Detect which cell encompasses the target text, then output its [x, y] center coordinate. 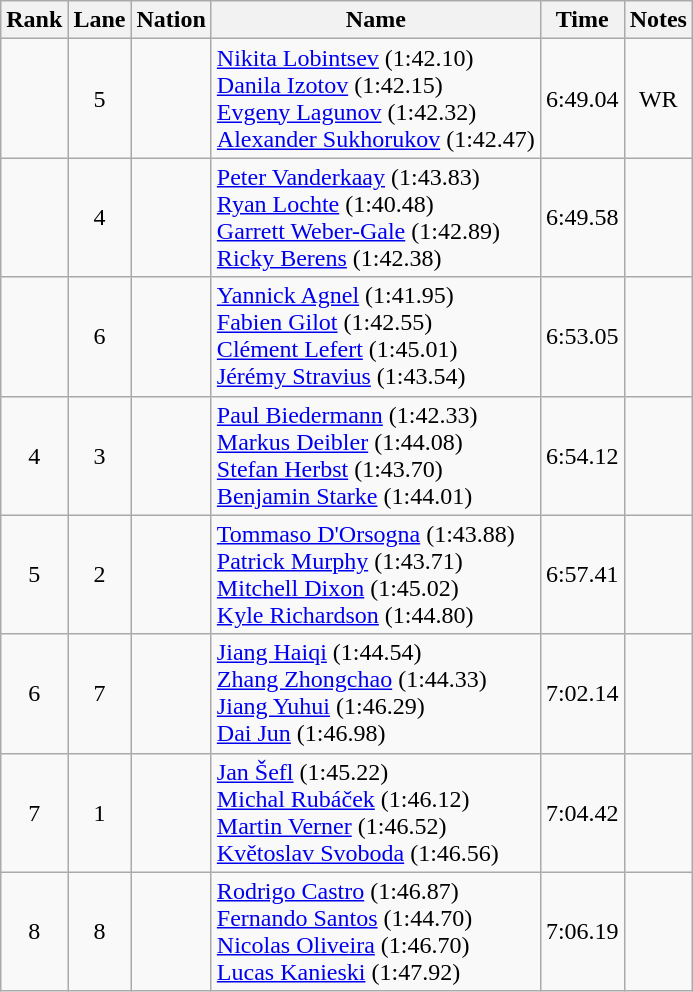
Nikita Lobintsev (1:42.10)Danila Izotov (1:42.15)Evgeny Lagunov (1:42.32)Alexander Sukhorukov (1:42.47) [376, 98]
Tommaso D'Orsogna (1:43.88)Patrick Murphy (1:43.71)Mitchell Dixon (1:45.02)Kyle Richardson (1:44.80) [376, 574]
6:49.58 [582, 218]
Jiang Haiqi (1:44.54)Zhang Zhongchao (1:44.33)Jiang Yuhui (1:46.29)Dai Jun (1:46.98) [376, 694]
6:53.05 [582, 336]
Peter Vanderkaay (1:43.83)Ryan Lochte (1:40.48)Garrett Weber-Gale (1:42.89)Ricky Berens (1:42.38) [376, 218]
Yannick Agnel (1:41.95)Fabien Gilot (1:42.55)Clément Lefert (1:45.01)Jérémy Stravius (1:43.54) [376, 336]
2 [100, 574]
7:04.42 [582, 812]
Lane [100, 20]
7:02.14 [582, 694]
Time [582, 20]
6:54.12 [582, 456]
Rank [34, 20]
Name [376, 20]
WR [658, 98]
Notes [658, 20]
6:49.04 [582, 98]
Jan Šefl (1:45.22)Michal Rubáček (1:46.12)Martin Verner (1:46.52)Květoslav Svoboda (1:46.56) [376, 812]
Rodrigo Castro (1:46.87)Fernando Santos (1:44.70)Nicolas Oliveira (1:46.70)Lucas Kanieski (1:47.92) [376, 932]
Nation [171, 20]
7:06.19 [582, 932]
Paul Biedermann (1:42.33)Markus Deibler (1:44.08)Stefan Herbst (1:43.70)Benjamin Starke (1:44.01) [376, 456]
1 [100, 812]
3 [100, 456]
6:57.41 [582, 574]
